Locate the cell with the specified text and output its [X, Y] center coordinate. 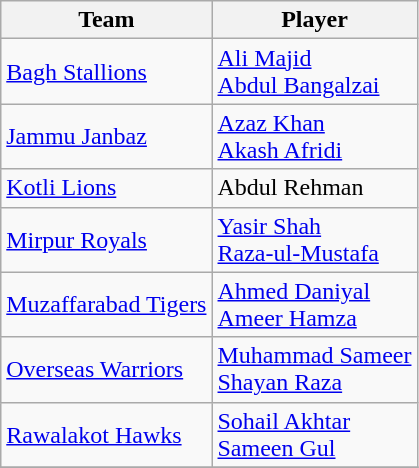
Ahmed Daniyal Ameer Hamza [314, 304]
Jammu Janbaz [106, 136]
Bagh Stallions [106, 72]
Overseas Warriors [106, 370]
Muhammad Sameer Shayan Raza [314, 370]
Yasir Shah Raza-ul-Mustafa [314, 240]
Team [106, 20]
Azaz Khan Akash Afridi [314, 136]
Player [314, 20]
Muzaffarabad Tigers [106, 304]
Sohail Akhtar Sameen Gul [314, 434]
Abdul Rehman [314, 188]
Kotli Lions [106, 188]
Ali Majid Abdul Bangalzai [314, 72]
Mirpur Royals [106, 240]
Rawalakot Hawks [106, 434]
